Pinpoint the cell where the given text exists, returning its (x, y) midpoint coordinate. 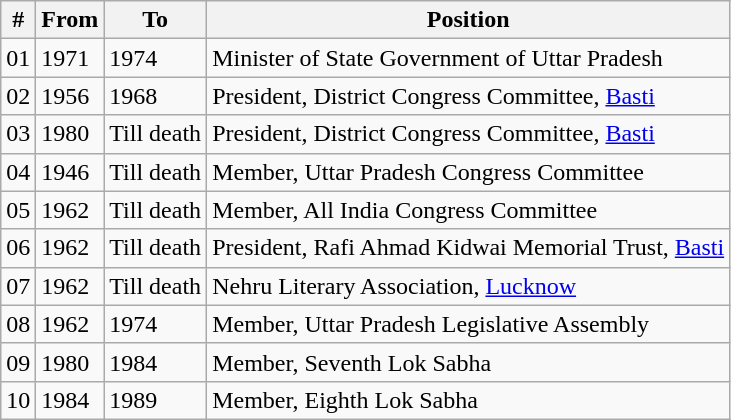
Member, All India Congress Committee (468, 210)
# (18, 20)
Member, Uttar Pradesh Congress Committee (468, 172)
President, Rafi Ahmad Kidwai Memorial Trust, Basti (468, 248)
Minister of State Government of Uttar Pradesh (468, 58)
02 (18, 96)
10 (18, 400)
1946 (70, 172)
1956 (70, 96)
1989 (156, 400)
1971 (70, 58)
Member, Eighth Lok Sabha (468, 400)
06 (18, 248)
07 (18, 286)
03 (18, 134)
08 (18, 324)
1968 (156, 96)
Member, Seventh Lok Sabha (468, 362)
04 (18, 172)
From (70, 20)
09 (18, 362)
Member, Uttar Pradesh Legislative Assembly (468, 324)
Nehru Literary Association, Lucknow (468, 286)
05 (18, 210)
01 (18, 58)
To (156, 20)
Position (468, 20)
